Output the (x, y) coordinate of the center of the cell containing the given text.  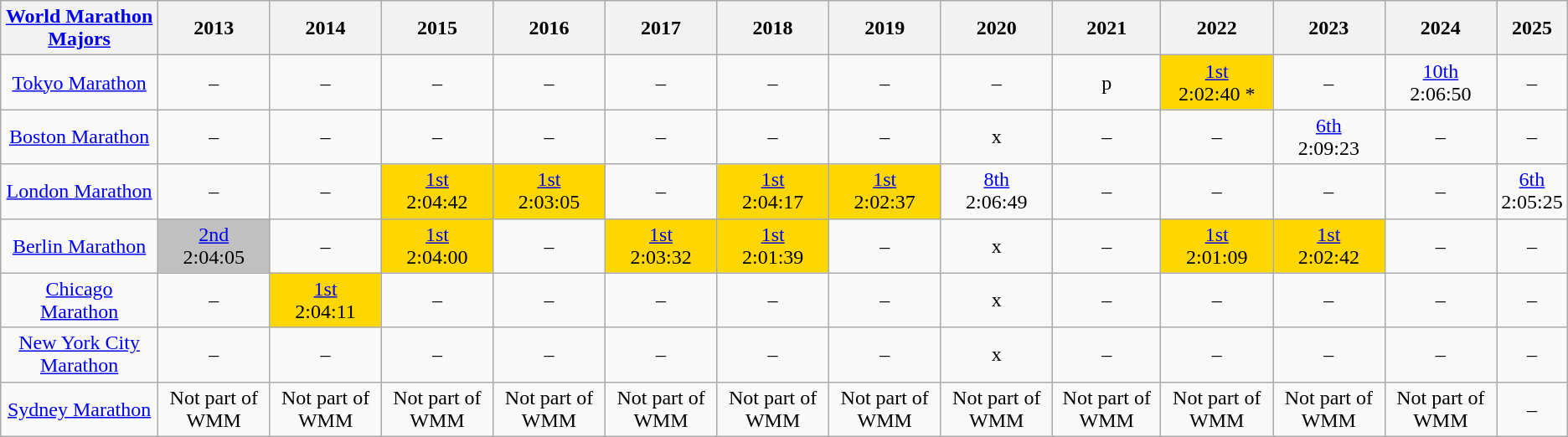
10th2:06:50 (1441, 82)
World Marathon Majors (80, 28)
2013 (214, 28)
1st2:03:32 (661, 246)
2017 (661, 28)
2020 (997, 28)
6th2:09:23 (1329, 137)
1st2:04:42 (437, 191)
Sydney Marathon (80, 409)
1st2:02:42 (1329, 246)
1st2:04:00 (437, 246)
New York City Marathon (80, 355)
1st2:03:05 (549, 191)
2016 (549, 28)
2023 (1329, 28)
2025 (1533, 28)
2024 (1441, 28)
2nd2:04:05 (214, 246)
p (1107, 82)
Chicago Marathon (80, 300)
2014 (325, 28)
6th2:05:25 (1533, 191)
1st2:01:09 (1217, 246)
1st2:04:17 (773, 191)
8th2:06:49 (997, 191)
Berlin Marathon (80, 246)
2019 (885, 28)
2015 (437, 28)
1st2:01:39 (773, 246)
London Marathon (80, 191)
Boston Marathon (80, 137)
Tokyo Marathon (80, 82)
1st2:02:40 * (1217, 82)
1st2:02:37 (885, 191)
2022 (1217, 28)
1st2:04:11 (325, 300)
2021 (1107, 28)
2018 (773, 28)
